Extract the (X, Y) coordinate from the center of the cell holding the provided text.  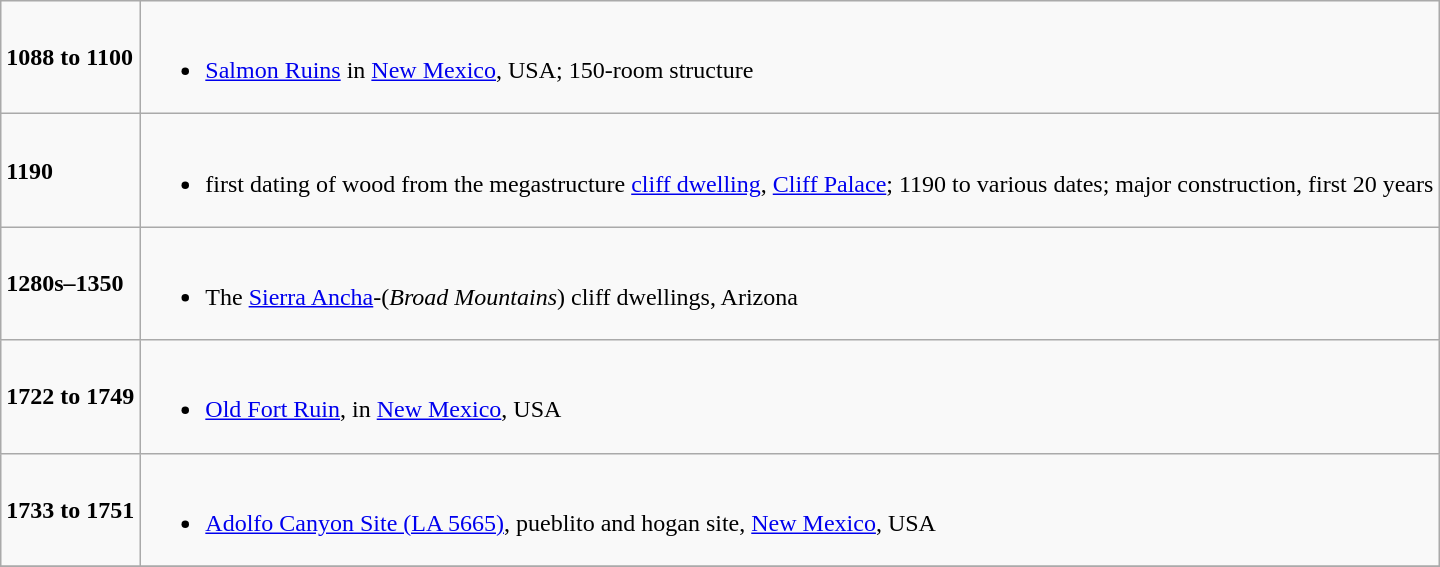
Adolfo Canyon Site (LA 5665), pueblito and hogan site, New Mexico, USA (790, 510)
1280s–1350 (70, 284)
1722 to 1749 (70, 396)
1733 to 1751 (70, 510)
The Sierra Ancha-(Broad Mountains) cliff dwellings, Arizona (790, 284)
Salmon Ruins in New Mexico, USA; 150-room structure (790, 58)
1190 (70, 170)
first dating of wood from the megastructure cliff dwelling, Cliff Palace; 1190 to various dates; major construction, first 20 years (790, 170)
Old Fort Ruin, in New Mexico, USA (790, 396)
1088 to 1100 (70, 58)
